Locate the cell with the specified text and output its (X, Y) center coordinate. 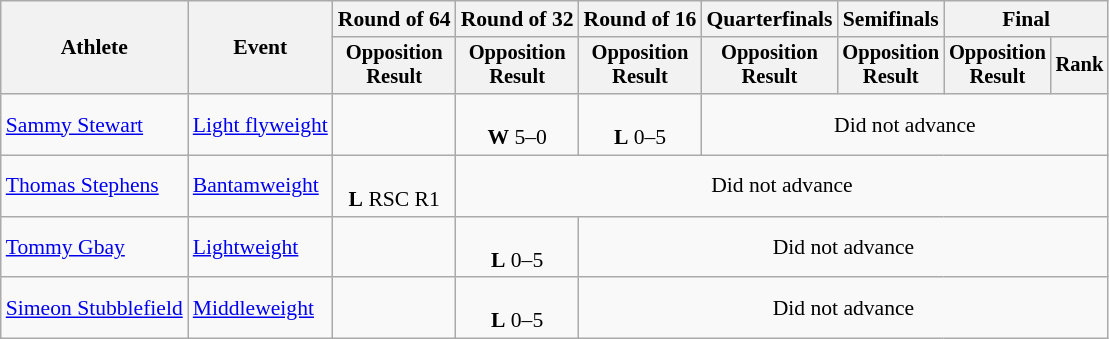
Round of 64 (394, 19)
L RSC R1 (394, 186)
Tommy Gbay (94, 248)
Simeon Stubblefield (94, 308)
Lightweight (260, 248)
Sammy Stewart (94, 124)
Thomas Stephens (94, 186)
Athlete (94, 48)
W 5–0 (518, 124)
Light flyweight (260, 124)
Event (260, 48)
Bantamweight (260, 186)
Middleweight (260, 308)
Round of 32 (518, 19)
Rank (1080, 66)
Quarterfinals (769, 19)
Final (1026, 19)
Round of 16 (640, 19)
Semifinals (890, 19)
